Output the [X, Y] coordinate of the center of the cell containing the given text.  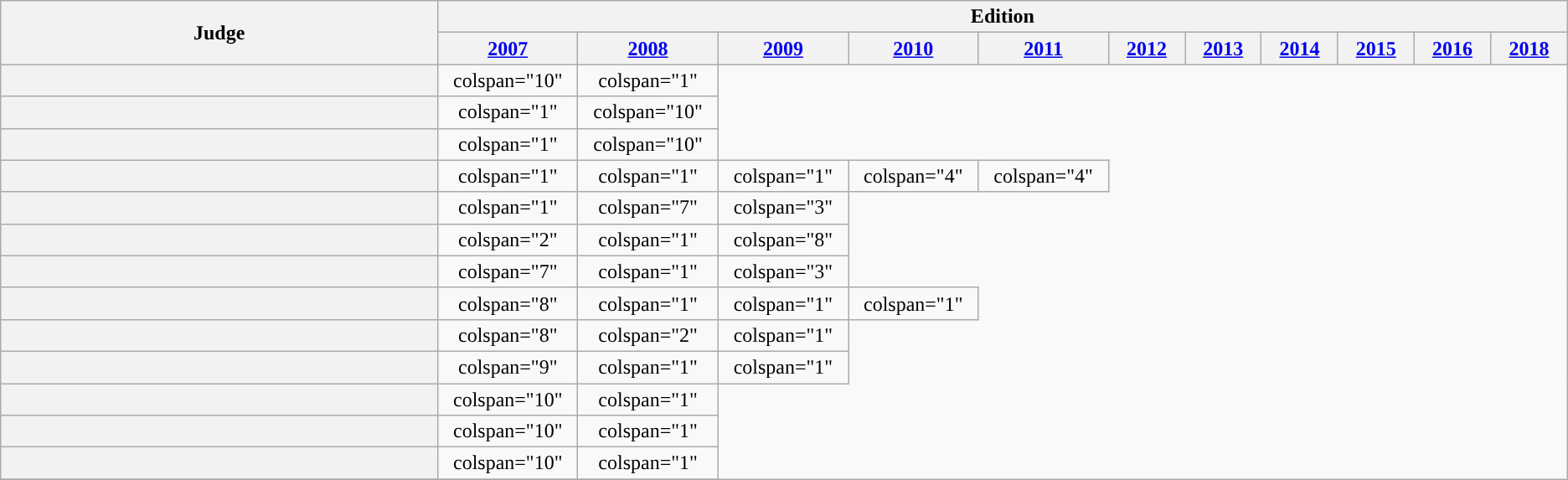
2011 [1044, 49]
Edition [1003, 17]
2018 [1529, 49]
colspan="9" [508, 367]
2012 [1146, 49]
2010 [913, 49]
2016 [1452, 49]
2015 [1375, 49]
Judge [219, 33]
2008 [648, 49]
2013 [1223, 49]
2007 [508, 49]
2014 [1300, 49]
2009 [782, 49]
